Identify which cell holds the provided text, then report its (x, y) central coordinate. 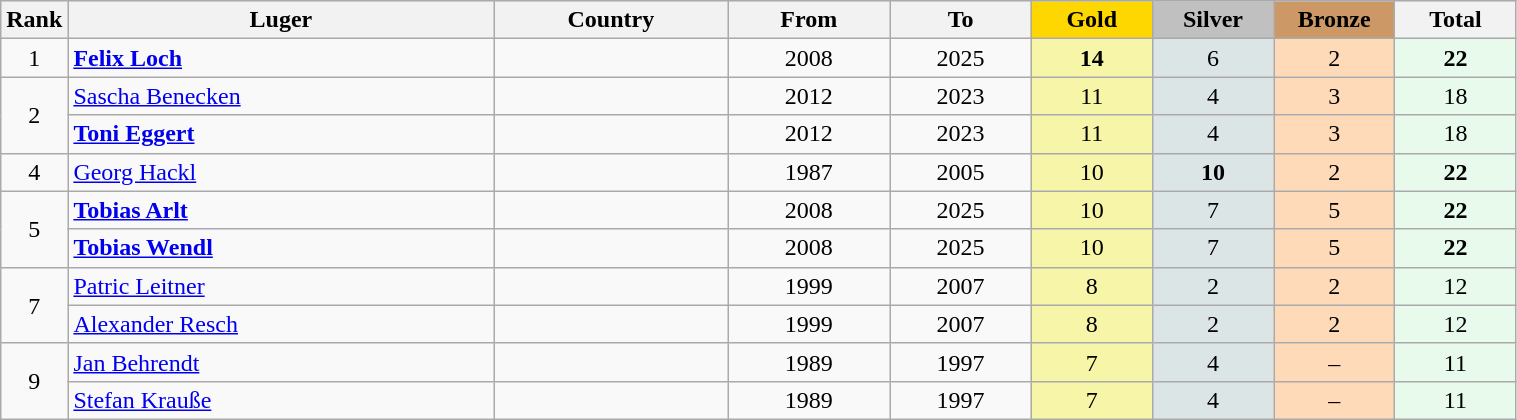
Alexander Resch (281, 324)
Tobias Wendl (281, 248)
Jan Behrendt (281, 362)
From (809, 20)
Gold (1092, 20)
Total (1456, 20)
Rank (34, 20)
Stefan Krauße (281, 400)
1987 (809, 172)
14 (1092, 58)
Bronze (1334, 20)
Silver (1212, 20)
Felix Loch (281, 58)
Sascha Benecken (281, 96)
Toni Eggert (281, 134)
Luger (281, 20)
Country (611, 20)
Patric Leitner (281, 286)
Georg Hackl (281, 172)
Tobias Arlt (281, 210)
To (960, 20)
2005 (960, 172)
1 (34, 58)
6 (1212, 58)
9 (34, 381)
